Return the [X, Y] coordinate for the center point of the cell that contains the specified text.  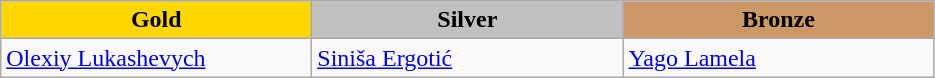
Silver [468, 20]
Olexiy Lukashevych [156, 58]
Siniša Ergotić [468, 58]
Gold [156, 20]
Bronze [778, 20]
Yago Lamela [778, 58]
